Provide the (x, y) coordinate of the cell's center where the given text is located.  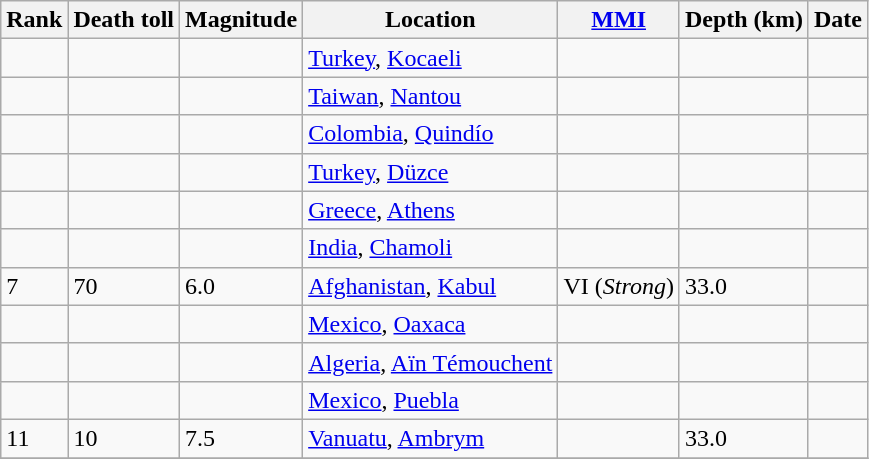
Location (430, 20)
Algeria, Aïn Témouchent (430, 362)
MMI (619, 20)
Rank (34, 20)
Afghanistan, Kabul (430, 286)
India, Chamoli (430, 248)
7.5 (242, 438)
Mexico, Puebla (430, 400)
7 (34, 286)
6.0 (242, 286)
Depth (km) (744, 20)
Magnitude (242, 20)
Vanuatu, Ambrym (430, 438)
Greece, Athens (430, 210)
Turkey, Düzce (430, 172)
Mexico, Oaxaca (430, 324)
Taiwan, Nantou (430, 96)
VI (Strong) (619, 286)
11 (34, 438)
Colombia, Quindío (430, 134)
70 (124, 286)
Death toll (124, 20)
Turkey, Kocaeli (430, 58)
10 (124, 438)
Date (838, 20)
